Find where the given text appears and provide that cell's center as (x, y) coordinate. 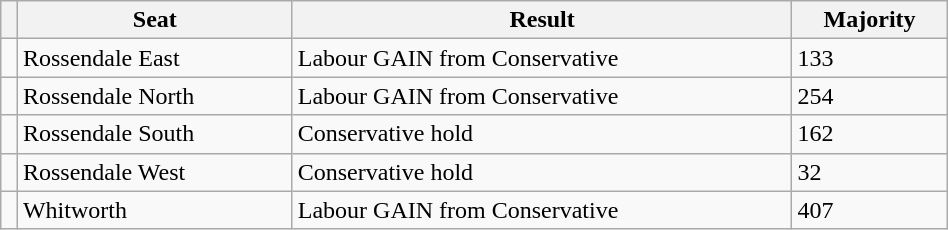
Majority (870, 20)
133 (870, 58)
32 (870, 172)
Rossendale North (154, 96)
Rossendale South (154, 134)
Rossendale East (154, 58)
Whitworth (154, 210)
Rossendale West (154, 172)
407 (870, 210)
162 (870, 134)
254 (870, 96)
Seat (154, 20)
Result (542, 20)
